Extract the (x, y) coordinate from the center of the cell holding the provided text.  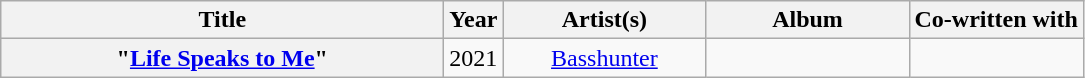
"Life Speaks to Me" (222, 58)
Co-written with (996, 20)
Artist(s) (604, 20)
Basshunter (604, 58)
Album (808, 20)
Title (222, 20)
2021 (474, 58)
Year (474, 20)
